From the cell containing the given text, extract its center point as (X, Y) coordinate. 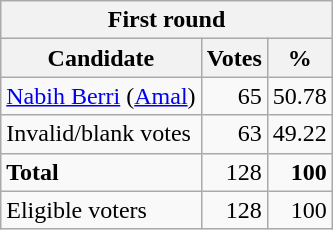
Votes (234, 58)
63 (234, 134)
First round (167, 20)
Candidate (101, 58)
Total (101, 172)
65 (234, 96)
50.78 (300, 96)
Invalid/blank votes (101, 134)
% (300, 58)
49.22 (300, 134)
Eligible voters (101, 210)
Nabih Berri (Amal) (101, 96)
